Detect which cell encompasses the target text, then output its (x, y) center coordinate. 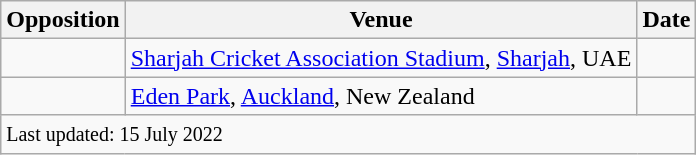
Date (666, 20)
Sharjah Cricket Association Stadium, Sharjah, UAE (381, 58)
Eden Park, Auckland, New Zealand (381, 96)
Opposition (63, 20)
Last updated: 15 July 2022 (348, 134)
Venue (381, 20)
